Provide the (X, Y) coordinate of the cell's center where the given text is located.  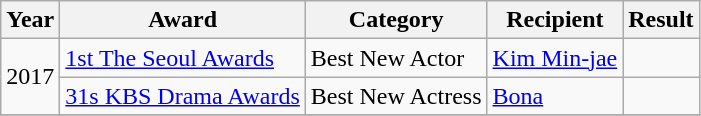
Result (661, 20)
Bona (555, 96)
31s KBS Drama Awards (183, 96)
Recipient (555, 20)
Category (396, 20)
2017 (30, 77)
Best New Actress (396, 96)
Award (183, 20)
1st The Seoul Awards (183, 58)
Best New Actor (396, 58)
Year (30, 20)
Kim Min-jae (555, 58)
